Extract the [X, Y] coordinate from the center of the cell holding the provided text.  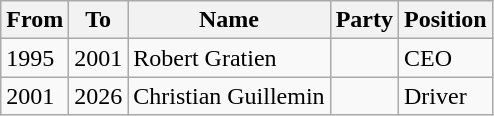
CEO [446, 58]
To [98, 20]
Driver [446, 96]
2026 [98, 96]
Name [229, 20]
Party [364, 20]
1995 [35, 58]
Position [446, 20]
Christian Guillemin [229, 96]
Robert Gratien [229, 58]
From [35, 20]
